Detect which cell encompasses the target text, then output its [X, Y] center coordinate. 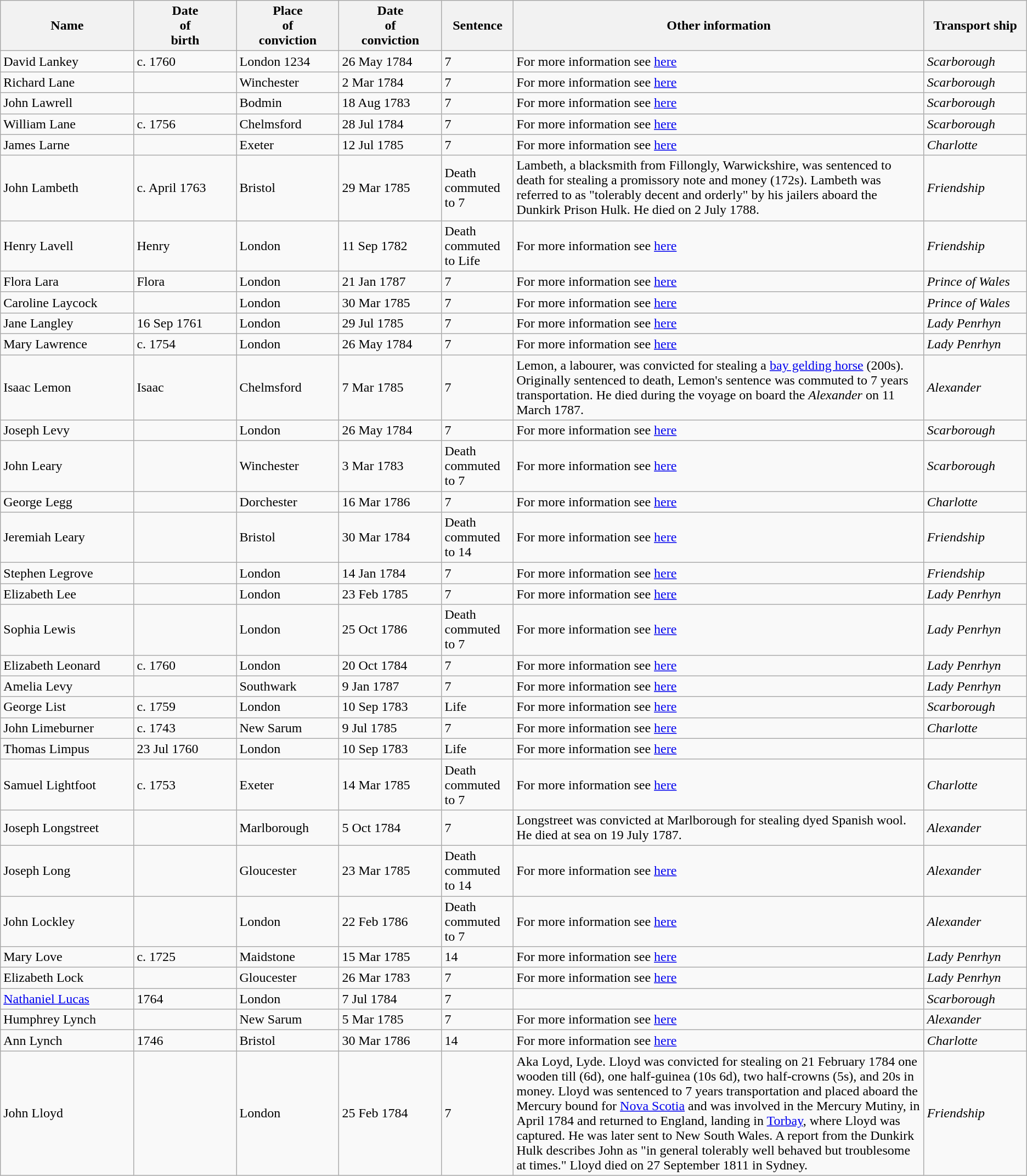
Death commuted to Life [477, 246]
Isaac [185, 387]
30 Mar 1785 [391, 302]
5 Mar 1785 [391, 1020]
15 Mar 1785 [391, 957]
London 1234 [287, 61]
Placeofconviction [287, 26]
Jane Langley [67, 323]
Sentence [477, 26]
Amelia Levy [67, 686]
Thomas Limpus [67, 749]
7 Mar 1785 [391, 387]
George Legg [67, 502]
Mary Lawrence [67, 344]
Southwark [287, 686]
11 Sep 1782 [391, 246]
John Lawrell [67, 103]
John Lloyd [67, 1113]
23 Mar 1785 [391, 870]
Transport ship [975, 26]
Dateofconviction [391, 26]
c. 1754 [185, 344]
John Leary [67, 466]
1764 [185, 999]
30 Mar 1784 [391, 538]
Mary Love [67, 957]
Henry Lavell [67, 246]
28 Jul 1784 [391, 124]
Isaac Lemon [67, 387]
12 Jul 1785 [391, 145]
25 Feb 1784 [391, 1113]
Maidstone [287, 957]
c. April 1763 [185, 188]
Bodmin [287, 103]
Joseph Levy [67, 431]
Longstreet was convicted at Marlborough for stealing dyed Spanish wool. He died at sea on 19 July 1787. [719, 827]
Flora [185, 281]
7 Jul 1784 [391, 999]
c. 1725 [185, 957]
20 Oct 1784 [391, 665]
Richard Lane [67, 82]
Name [67, 26]
Elizabeth Lee [67, 594]
George List [67, 707]
Jeremiah Leary [67, 538]
2 Mar 1784 [391, 82]
c. 1759 [185, 707]
14 Mar 1785 [391, 784]
3 Mar 1783 [391, 466]
22 Feb 1786 [391, 921]
Joseph Long [67, 870]
14 Jan 1784 [391, 573]
c. 1743 [185, 728]
David Lankey [67, 61]
16 Mar 1786 [391, 502]
John Lambeth [67, 188]
John Lockley [67, 921]
23 Feb 1785 [391, 594]
Nathaniel Lucas [67, 999]
18 Aug 1783 [391, 103]
Joseph Longstreet [67, 827]
9 Jan 1787 [391, 686]
Samuel Lightfoot [67, 784]
William Lane [67, 124]
Dateofbirth [185, 26]
Humphrey Lynch [67, 1020]
Caroline Laycock [67, 302]
Henry [185, 246]
John Limeburner [67, 728]
29 Mar 1785 [391, 188]
James Larne [67, 145]
Dorchester [287, 502]
Elizabeth Lock [67, 978]
16 Sep 1761 [185, 323]
Flora Lara [67, 281]
Sophia Lewis [67, 630]
25 Oct 1786 [391, 630]
29 Jul 1785 [391, 323]
5 Oct 1784 [391, 827]
Other information [719, 26]
26 Mar 1783 [391, 978]
9 Jul 1785 [391, 728]
c. 1756 [185, 124]
30 Mar 1786 [391, 1041]
c. 1753 [185, 784]
21 Jan 1787 [391, 281]
23 Jul 1760 [185, 749]
Marlborough [287, 827]
1746 [185, 1041]
Stephen Legrove [67, 573]
Ann Lynch [67, 1041]
Elizabeth Leonard [67, 665]
